Output the (x, y) coordinate of the center of the cell containing the given text.  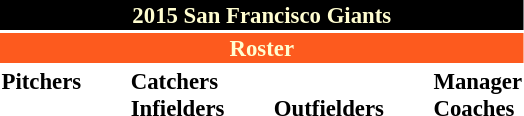
2015 San Francisco Giants (262, 15)
Roster (262, 48)
